Pinpoint the cell where the given text exists, returning its (X, Y) midpoint coordinate. 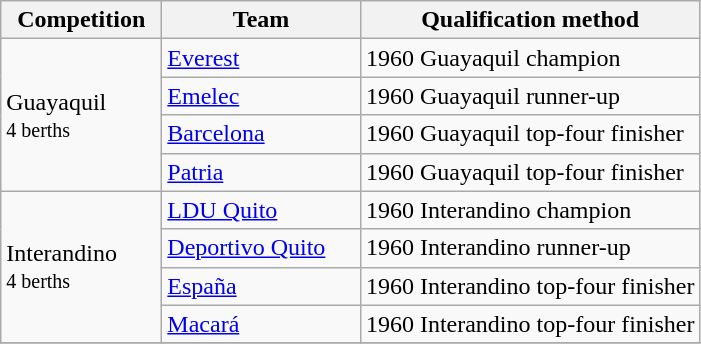
1960 Guayaquil champion (530, 58)
España (262, 286)
Guayaquil4 berths (82, 115)
Patria (262, 172)
Team (262, 20)
1960 Guayaquil runner-up (530, 96)
Competition (82, 20)
Emelec (262, 96)
1960 Interandino champion (530, 210)
Interandino4 berths (82, 267)
Barcelona (262, 134)
LDU Quito (262, 210)
Qualification method (530, 20)
Macará (262, 324)
1960 Interandino runner-up (530, 248)
Deportivo Quito (262, 248)
Everest (262, 58)
